Identify which cell holds the provided text, then report its [x, y] central coordinate. 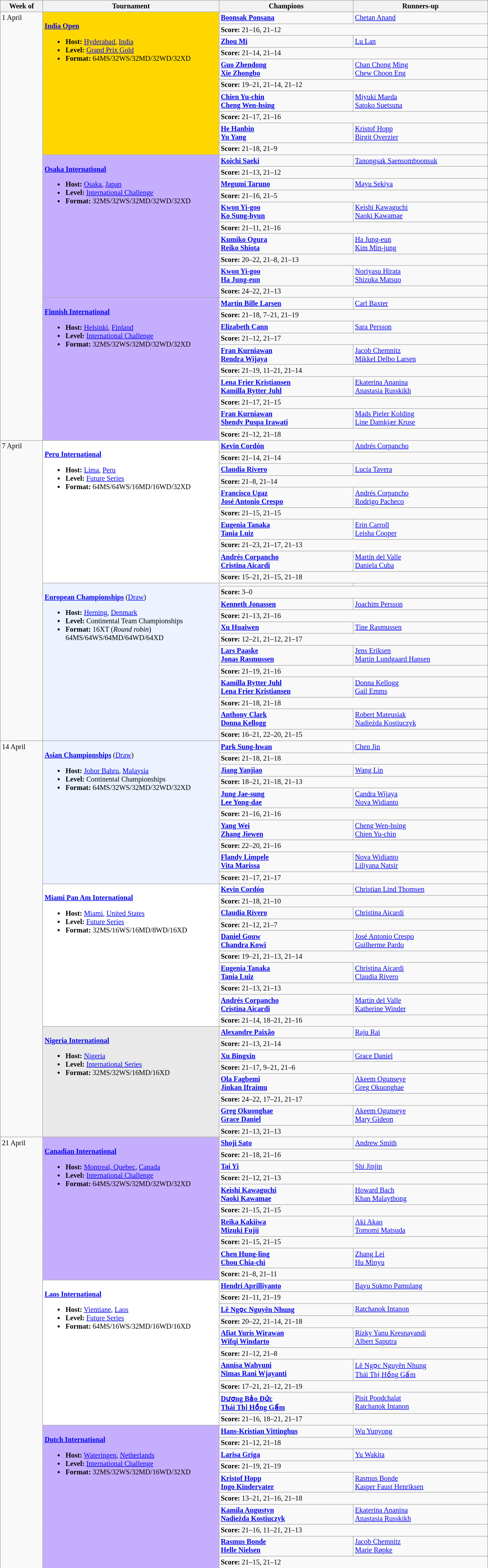
Pisit Poodchalat Ratchanok Intanon [420, 1403]
European Championships (Draw)Host: Herning, DenmarkLevel: Continental Team ChampionshipsFormat: 16XT (Round robin)64MS/64WS/64MD/64WD/64XD [131, 662]
Score: 21–15, 21–12 [353, 1562]
Akeem Ogunseye Mary Gideon [420, 1115]
Rizky Yanu Kresnayandi Albert Saputra [420, 1337]
Score: 21–14, 18–21, 21–16 [353, 1021]
Yang Wei Zhang Jiewen [286, 830]
Score: 21–17, 21–17 [353, 878]
Score: 13–21, 21–16, 21–18 [353, 1498]
Aki Akao Tomomi Matsuda [420, 1226]
Score: 16–21, 22–20, 21–15 [353, 735]
Tine Rasmussen [420, 627]
Score: 21–13, 21–12 [353, 172]
Nova Widianto Liliyana Natsir [420, 862]
Cheng Wen-hsing Chien Yu-chin [420, 830]
Afiat Yuris Wirawan Wifqi Windarto [286, 1337]
Score: 17–21, 21–12, 21–19 [353, 1386]
Chien Yu-chin Cheng Wen-hsing [286, 101]
Score: 21–12, 21–17 [353, 339]
Asian Championships (Draw)Host: Johor Bahru, MalaysiaLevel: Continental ChampionshipsFormat: 64MS/32WS/32MD/32WD/32XD [131, 812]
Robert Mateusiak Nadieżda Kostiuczyk [420, 719]
Score: 21–8, 21–14 [353, 481]
Erin Carroll Leisha Cooper [420, 529]
Hans-Kristian Vittinghus [286, 1431]
Andrew Smith [420, 1143]
Lars Paaske Jonas Rasmussen [286, 655]
Score: 21–11, 21–19 [353, 1298]
Canadian InternationalHost: Montreal, Quebec, CanadaLevel: International ChallengeFormat: 64MS/32WS/32MD/32WD/32XD [131, 1208]
7 April [22, 590]
Score: 21–16, 11–21, 21–13 [353, 1530]
Score: 24–22, 21–13 [353, 291]
1 April [22, 226]
Rasmus Bonde Helle Nielsen [286, 1546]
Score: 21–19, 11–21, 21–14 [353, 370]
Mads Pieler Kolding Line Damkjær Kruse [420, 418]
Martín del Valle Katherine Winder [420, 1004]
Jacob Chemnitz Marie Røpke [420, 1546]
Jung Jae-sung Lee Yong-dae [286, 798]
Score: 21–17, 21–16 [353, 117]
India OpenHost: Hyderabad, IndiaLevel: Grand Prix GoldFormat: 64MS/32WS/32MD/32WD/32XD [131, 83]
Miyuki Maeda Satoko Suetsuna [420, 101]
Score: 21–18, 21–9 [353, 149]
Koichi Saeki [286, 161]
Score: 21–12, 21–7 [353, 925]
Jens Eriksen Martin Lundgaard Hansen [420, 655]
Score: 21–18, 21–16 [353, 1155]
Guo Zhendong Xie Zhongbo [286, 69]
Elizabeth Cann [286, 327]
Score: 21–17, 9–21, 21–6 [353, 1067]
Kamilla Rytter Juhl Lena Frier Kristiansen [286, 687]
Score: 12–21, 21–12, 21–17 [353, 639]
Score: 15–21, 21–15, 21–18 [353, 577]
Yu Wakita [420, 1454]
Runners-up [420, 6]
Score: 21–16, 21–16 [353, 814]
Xu Huaiwen [286, 627]
Score: 21–16, 21–12 [353, 30]
Fran Kurniawan Rendra Wijaya [286, 355]
Score: 21–16, 21–5 [353, 196]
Andrés Corpancho Rodrigo Pacheco [420, 497]
Park Sung-hwan [286, 747]
Lê Ngọc Nguyên Nhung Thái Thị Hồng Gấm [420, 1370]
Nigeria InternationalHost: NigeriaLevel: International SeriesFormat: 32MS/32WS/16MD/16XD [131, 1082]
Wang Lin [420, 770]
Christina Aicardi [420, 913]
Donna Kellogg Gail Emms [420, 687]
Score: 21–11, 21–16 [353, 228]
José Antonio Crespo Guilherme Pardo [420, 941]
Score: 21–13, 21–16 [353, 616]
Score: 21–12, 21–13 [353, 1178]
Daniel Gouw Chandra Kowi [286, 941]
Kamila Augustyn Nadieżda Kostiuczyk [286, 1514]
Kristof Hopp Birgit Overzier [420, 133]
Christian Lind Thomsen [420, 890]
Score: 20–22, 21–14, 21–18 [353, 1322]
Tournament [131, 6]
Ratchanok Intanon [420, 1309]
Wu Yunyong [420, 1431]
Howard Bach Khan Malaythong [420, 1194]
Joachim Persson [420, 604]
Ola Fagbemi Jinkan Ifraimu [286, 1083]
Shoji Sato [286, 1143]
Laos InternationalHost: Vientiane, LaosLevel: Future SeriesFormat: 64MS/16WS/32MD/16WD/16XD [131, 1352]
Candra Wijaya Nova Widianto [420, 798]
Tanongsak Saensomboonsuk [420, 161]
Christina Aicardi Claudia Rivero [420, 973]
Zhou Mi [286, 41]
Kwon Yi-goo Ha Jung-eun [286, 276]
Dương Bảo Đức Thái Thị Hồng Gấm [286, 1403]
14 April [22, 939]
Score: 21–23, 21–17, 21–13 [353, 545]
Megumi Taruno [286, 184]
Raju Rai [420, 1032]
Martín del Valle Daniela Cuba [420, 561]
Bayu Sukmo Pamulang [420, 1286]
Akeem Ogunseye Greg Okuonghae [420, 1083]
Annisa Wahyuni Nimas Rani Wjayanti [286, 1370]
Boonsak Ponsana [286, 18]
21 April [22, 1352]
Lena Frier Kristiansen Kamilla Rytter Juhl [286, 386]
Reika Kakiiwa Mizuki Fujii [286, 1226]
Score: 21–18, 7–21, 21–19 [353, 315]
Lê Ngọc Nguyên Nhung [286, 1309]
Tai Yi [286, 1167]
Score: 22–20, 21–16 [353, 846]
Sara Persson [420, 327]
Score: 21–13, 21–14 [353, 1044]
Flandy Limpele Vita Marissa [286, 862]
Finnish InternationalHost: Helsinki, FinlandLevel: International ChallengeFormat: 32MS/32WS/32MD/32WD/32XD [131, 369]
He Hanbin Yu Yang [286, 133]
Anthony Clark Donna Kellogg [286, 719]
Martin Bille Larsen [286, 303]
Dutch InternationalHost: Wateringen, NetherlandsLevel: International ChallengeFormat: 32MS/32WS/32MD/16WD/32XD [131, 1497]
Score: 21–19, 21–16 [353, 671]
Lu Lan [420, 41]
Alexandre Paixão [286, 1032]
Ha Jung-eun Kim Min-jung [420, 244]
Kristof Hopp Ingo Kindervater [286, 1482]
Miami Pan Am InternationalHost: Miami, United StatesLevel: Future SeriesFormat: 32MS/16WS/16MD/8WD/16XD [131, 955]
Chen Jin [420, 747]
Week of [22, 6]
Grace Daniel [420, 1056]
Andrés Corpancho [420, 446]
Xu Bingxin [286, 1056]
Fran Kurniawan Shendy Puspa Irawati [286, 418]
Larisa Griga [286, 1454]
Score: 21–12, 21–8 [353, 1353]
Kwon Yi-goo Ko Sung-hyun [286, 212]
Champions [286, 6]
Chetan Anand [420, 18]
Score: 21–18, 21–10 [353, 901]
Score: 18–21, 21–18, 21–13 [353, 782]
Francisco Ugaz José Antonio Crespo [286, 497]
Lucía Tavera [420, 470]
Peru InternationalHost: Lima, PeruLevel: Future SeriesFormat: 64MS/64WS/16MD/16WD/32XD [131, 511]
Osaka InternationalHost: Osaka, JapanLevel: International ChallengeFormat: 32MS/32WS/32MD/32WD/32XD [131, 226]
Chen Hung-ling Chou Chia-chi [286, 1258]
Score: 3–0 [353, 592]
Chan Chong Ming Chew Choon Eng [420, 69]
Noriyasu Hirata Shizuka Matsuo [420, 276]
Score: 19–21, 21–13, 21–14 [353, 957]
Jiang Yanjiao [286, 770]
Kumiko Ogura Reiko Shiota [286, 244]
Score: 24–22, 17–21, 21–17 [353, 1099]
Greg Okuonghae Grace Daniel [286, 1115]
Score: 21–19, 21–19 [353, 1466]
Mayu Sekiya [420, 184]
Rasmus Bonde Kasper Faust Henriksen [420, 1482]
Jacob Chemnitz Mikkel Delbo Larsen [420, 355]
Hendri Aprilliyanto [286, 1286]
Score: 20–22, 21–8, 21–13 [353, 260]
Shi Jinjin [420, 1167]
Score: 21–8, 21–11 [353, 1274]
Score: 19–21, 21–14, 21–12 [353, 85]
Kenneth Jonassen [286, 604]
Score: 21–16, 18–21, 21–17 [353, 1419]
Score: 21–17, 21–15 [353, 402]
Zhang Lei Hu Minyu [420, 1258]
Carl Baxter [420, 303]
